Capture the cell that displays the provided text and extract its (X, Y) central coordinate. 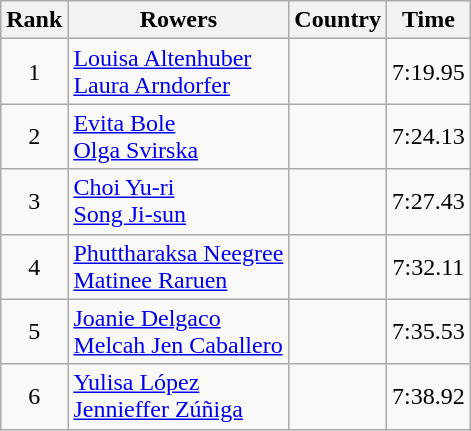
Country (338, 20)
7:38.92 (429, 396)
Rowers (178, 20)
Evita BoleOlga Svirska (178, 136)
6 (34, 396)
1 (34, 72)
Phuttharaksa NeegreeMatinee Raruen (178, 266)
4 (34, 266)
7:24.13 (429, 136)
3 (34, 202)
Choi Yu-riSong Ji-sun (178, 202)
7:32.11 (429, 266)
Yulisa LópezJennieffer Zúñiga (178, 396)
5 (34, 332)
Time (429, 20)
7:19.95 (429, 72)
7:27.43 (429, 202)
Louisa AltenhuberLaura Arndorfer (178, 72)
2 (34, 136)
Joanie DelgacoMelcah Jen Caballero (178, 332)
Rank (34, 20)
7:35.53 (429, 332)
